Scan for the cell matching the given text and deliver its [X, Y] coordinate at center. 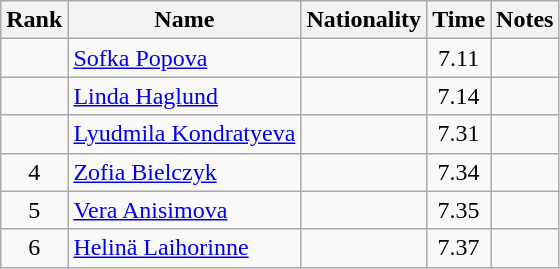
Linda Haglund [184, 96]
7.35 [459, 210]
Nationality [364, 20]
7.37 [459, 248]
7.11 [459, 58]
Notes [525, 20]
Helinä Laihorinne [184, 248]
Vera Anisimova [184, 210]
Time [459, 20]
6 [34, 248]
7.31 [459, 134]
Rank [34, 20]
Zofia Bielczyk [184, 172]
4 [34, 172]
5 [34, 210]
Name [184, 20]
Sofka Popova [184, 58]
7.34 [459, 172]
Lyudmila Kondratyeva [184, 134]
7.14 [459, 96]
